Return (X, Y) of the center of cell containing provided text 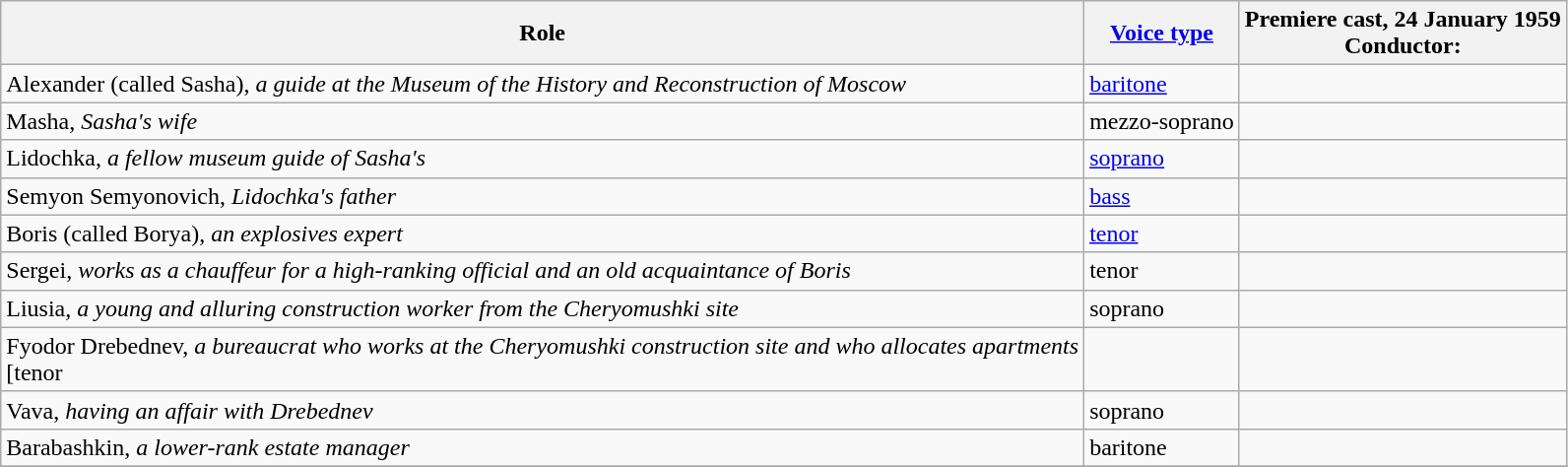
Role (543, 33)
Masha, Sasha's wife (543, 121)
mezzo-soprano (1162, 121)
Alexander (called Sasha), a guide at the Museum of the History and Reconstruction of Moscow (543, 84)
Boris (called Borya), an explosives expert (543, 233)
Barabashkin, a lower-rank estate manager (543, 447)
Lidochka, a fellow museum guide of Sasha's (543, 159)
Vava, having an affair with Drebednev (543, 410)
bass (1162, 196)
Premiere cast, 24 January 1959Conductor: (1403, 33)
Liusia, a young and alluring construction worker from the Cheryomushki site (543, 308)
Sergei, works as a chauffeur for a high-ranking official and an old acquaintance of Boris (543, 271)
Semyon Semyonovich, Lidochka's father (543, 196)
Voice type (1162, 33)
Fyodor Drebednev, a bureaucrat who works at the Cheryomushki construction site and who allocates apartments[tenor (543, 359)
